Scan for the cell matching the given text and deliver its (x, y) coordinate at center. 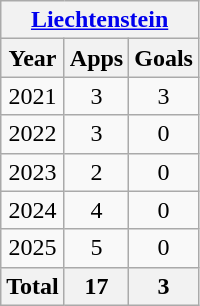
Apps (96, 58)
Year (33, 58)
2 (96, 172)
2022 (33, 134)
5 (96, 248)
4 (96, 210)
Goals (164, 58)
17 (96, 286)
2021 (33, 96)
Total (33, 286)
Liechtenstein (100, 20)
2023 (33, 172)
2024 (33, 210)
2025 (33, 248)
